Search for the cell housing the specified text and yield its [X, Y] center coordinate. 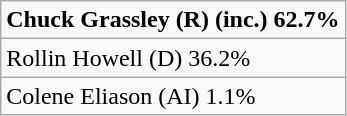
Colene Eliason (AI) 1.1% [173, 96]
Rollin Howell (D) 36.2% [173, 58]
Chuck Grassley (R) (inc.) 62.7% [173, 20]
